Return (X, Y) of the center of cell containing provided text 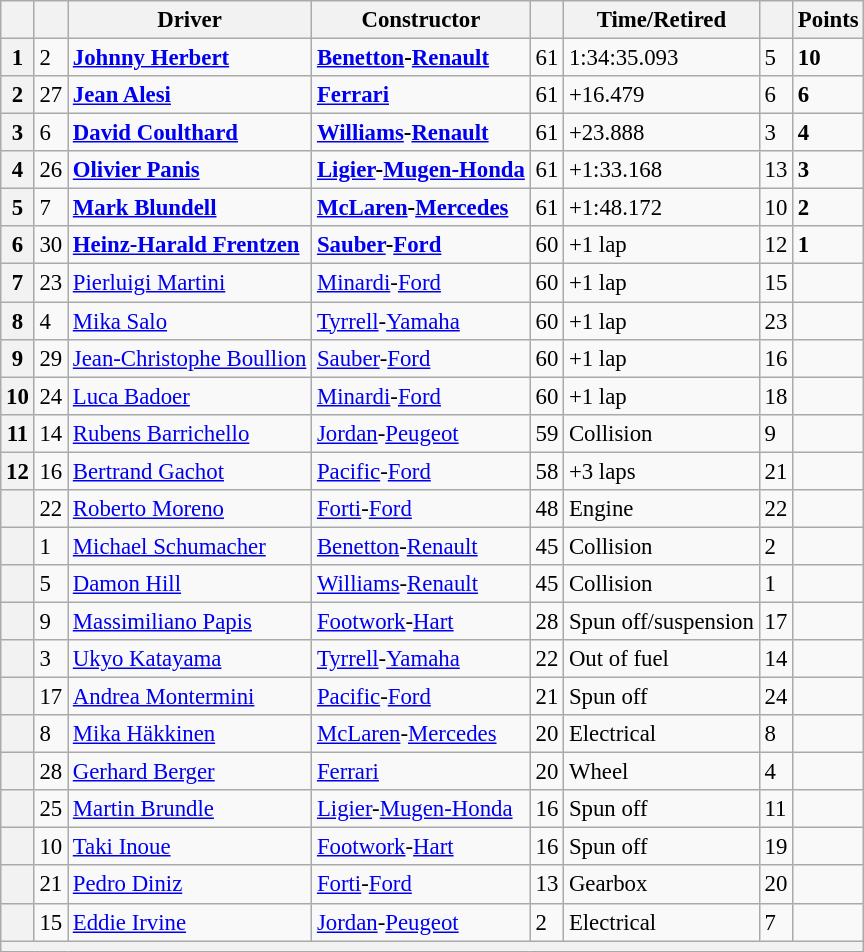
Taki Inoue (190, 847)
Martin Brundle (190, 809)
26 (50, 170)
30 (50, 245)
Jean Alesi (190, 95)
Eddie Irvine (190, 922)
Andrea Montermini (190, 697)
Luca Badoer (190, 396)
Points (828, 20)
Jean-Christophe Boullion (190, 358)
Massimiliano Papis (190, 621)
19 (776, 847)
Pedro Diniz (190, 885)
+3 laps (662, 471)
Spun off/suspension (662, 621)
Roberto Moreno (190, 509)
Mika Salo (190, 321)
Ukyo Katayama (190, 659)
David Coulthard (190, 133)
+1:33.168 (662, 170)
Gerhard Berger (190, 772)
Time/Retired (662, 20)
59 (546, 433)
Heinz-Harald Frentzen (190, 245)
29 (50, 358)
Olivier Panis (190, 170)
+1:48.172 (662, 208)
Wheel (662, 772)
58 (546, 471)
Pierluigi Martini (190, 283)
Gearbox (662, 885)
Mika Häkkinen (190, 734)
Constructor (422, 20)
25 (50, 809)
48 (546, 509)
Rubens Barrichello (190, 433)
Johnny Herbert (190, 58)
1:34:35.093 (662, 58)
+16.479 (662, 95)
+23.888 (662, 133)
Engine (662, 509)
Mark Blundell (190, 208)
Out of fuel (662, 659)
Michael Schumacher (190, 546)
18 (776, 396)
27 (50, 95)
Bertrand Gachot (190, 471)
Driver (190, 20)
Damon Hill (190, 584)
